Locate the cell with the specified text and output its (x, y) center coordinate. 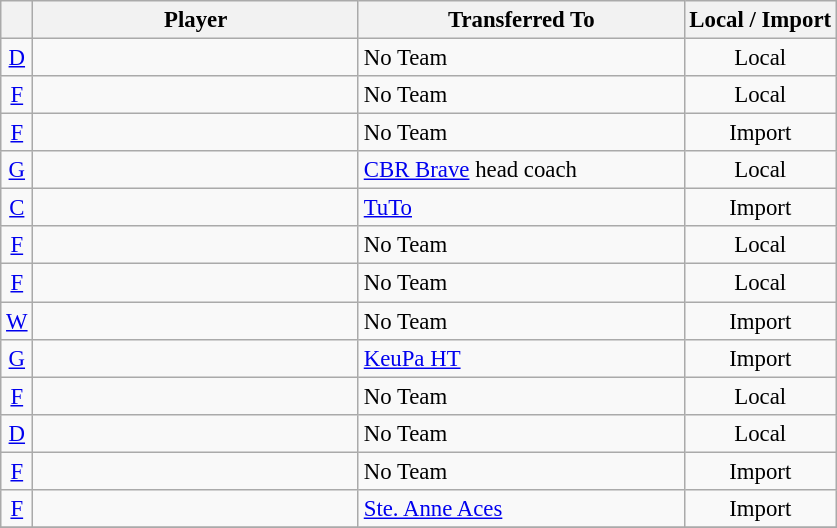
Transferred To (521, 20)
KeuPa HT (521, 358)
Ste. Anne Aces (521, 509)
CBR Brave head coach (521, 170)
TuTo (521, 208)
Local / Import (760, 20)
C (17, 208)
Player (196, 20)
W (17, 321)
